Return the [X, Y] coordinate for the center point of the cell that contains the specified text.  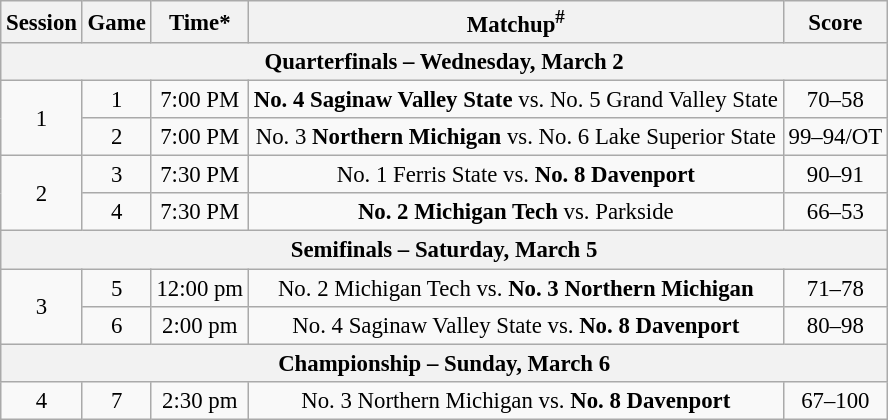
Quarterfinals – Wednesday, March 2 [444, 62]
66–53 [835, 213]
67–100 [835, 400]
No. 2 Michigan Tech vs. Parkside [516, 213]
2:00 pm [200, 325]
90–91 [835, 175]
80–98 [835, 325]
No. 2 Michigan Tech vs. No. 3 Northern Michigan [516, 288]
99–94/OT [835, 137]
7 [116, 400]
2:30 pm [200, 400]
Session [42, 22]
5 [116, 288]
No. 1 Ferris State vs. No. 8 Davenport [516, 175]
Score [835, 22]
71–78 [835, 288]
12:00 pm [200, 288]
Semifinals – Saturday, March 5 [444, 250]
6 [116, 325]
Game [116, 22]
No. 3 Northern Michigan vs. No. 8 Davenport [516, 400]
No. 4 Saginaw Valley State vs. No. 8 Davenport [516, 325]
Matchup# [516, 22]
Time* [200, 22]
No. 3 Northern Michigan vs. No. 6 Lake Superior State [516, 137]
Championship – Sunday, March 6 [444, 363]
No. 4 Saginaw Valley State vs. No. 5 Grand Valley State [516, 100]
70–58 [835, 100]
